From the cell containing the given text, extract its center point as (X, Y) coordinate. 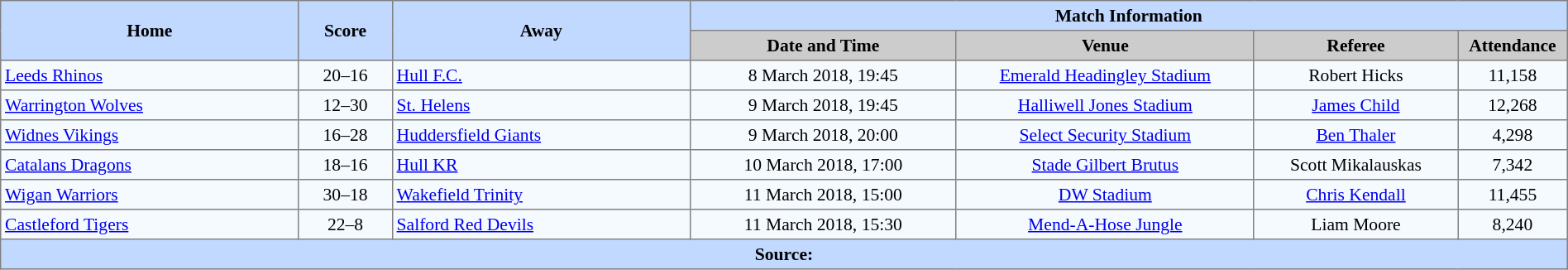
Match Information (1128, 16)
Emerald Headingley Stadium (1105, 75)
10 March 2018, 17:00 (823, 165)
Referee (1355, 46)
Hull KR (541, 165)
Date and Time (823, 46)
Home (150, 31)
8,240 (1513, 224)
12–30 (346, 105)
Salford Red Devils (541, 224)
16–28 (346, 135)
Catalans Dragons (150, 165)
Score (346, 31)
Widnes Vikings (150, 135)
Liam Moore (1355, 224)
Select Security Stadium (1105, 135)
DW Stadium (1105, 195)
Castleford Tigers (150, 224)
7,342 (1513, 165)
Wakefield Trinity (541, 195)
James Child (1355, 105)
Mend-A-Hose Jungle (1105, 224)
11 March 2018, 15:30 (823, 224)
22–8 (346, 224)
30–18 (346, 195)
4,298 (1513, 135)
Hull F.C. (541, 75)
Leeds Rhinos (150, 75)
St. Helens (541, 105)
18–16 (346, 165)
Chris Kendall (1355, 195)
Stade Gilbert Brutus (1105, 165)
Venue (1105, 46)
Scott Mikalauskas (1355, 165)
Ben Thaler (1355, 135)
8 March 2018, 19:45 (823, 75)
Robert Hicks (1355, 75)
11,158 (1513, 75)
Away (541, 31)
Source: (784, 254)
12,268 (1513, 105)
Warrington Wolves (150, 105)
Halliwell Jones Stadium (1105, 105)
Huddersfield Giants (541, 135)
Attendance (1513, 46)
20–16 (346, 75)
9 March 2018, 19:45 (823, 105)
11 March 2018, 15:00 (823, 195)
Wigan Warriors (150, 195)
11,455 (1513, 195)
9 March 2018, 20:00 (823, 135)
